Extract the [x, y] coordinate from the center of the cell holding the provided text.  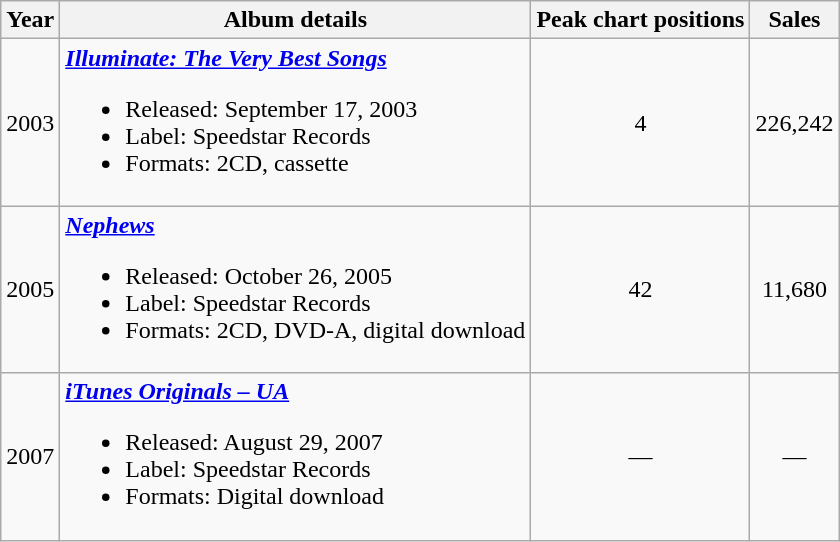
iTunes Originals – UAReleased: August 29, 2007Label: Speedstar RecordsFormats: Digital download [296, 456]
NephewsReleased: October 26, 2005Label: Speedstar RecordsFormats: 2CD, DVD-A, digital download [296, 290]
226,242 [794, 122]
4 [640, 122]
11,680 [794, 290]
Album details [296, 20]
Illuminate: The Very Best SongsReleased: September 17, 2003Label: Speedstar RecordsFormats: 2CD, cassette [296, 122]
Year [30, 20]
42 [640, 290]
2005 [30, 290]
2007 [30, 456]
2003 [30, 122]
Sales [794, 20]
Peak chart positions [640, 20]
